Detect which cell encompasses the target text, then output its (X, Y) center coordinate. 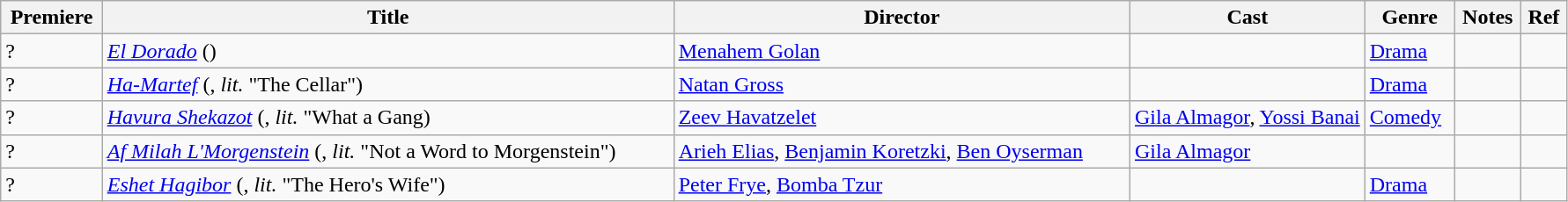
Ha-Martef (, lit. "The Cellar") (387, 84)
Arieh Elias, Benjamin Koretzki, Ben Oyserman (902, 151)
Title (387, 18)
Gila Almagor, Yossi Banai (1247, 118)
Genre (1410, 18)
Premiere (52, 18)
Zeev Havatzelet (902, 118)
El Dorado () (387, 51)
Cast (1247, 18)
Notes (1488, 18)
Peter Frye, Bomba Tzur (902, 184)
Ref (1543, 18)
Eshet Hagibor (, lit. "The Hero's Wife") (387, 184)
Comedy (1410, 118)
Director (902, 18)
Natan Gross (902, 84)
Havura Shekazot (, lit. "What a Gang) (387, 118)
Gila Almagor (1247, 151)
Menahem Golan (902, 51)
Af Milah L'Morgenstein (, lit. "Not a Word to Morgenstein") (387, 151)
